Capture the cell that displays the provided text and extract its (x, y) central coordinate. 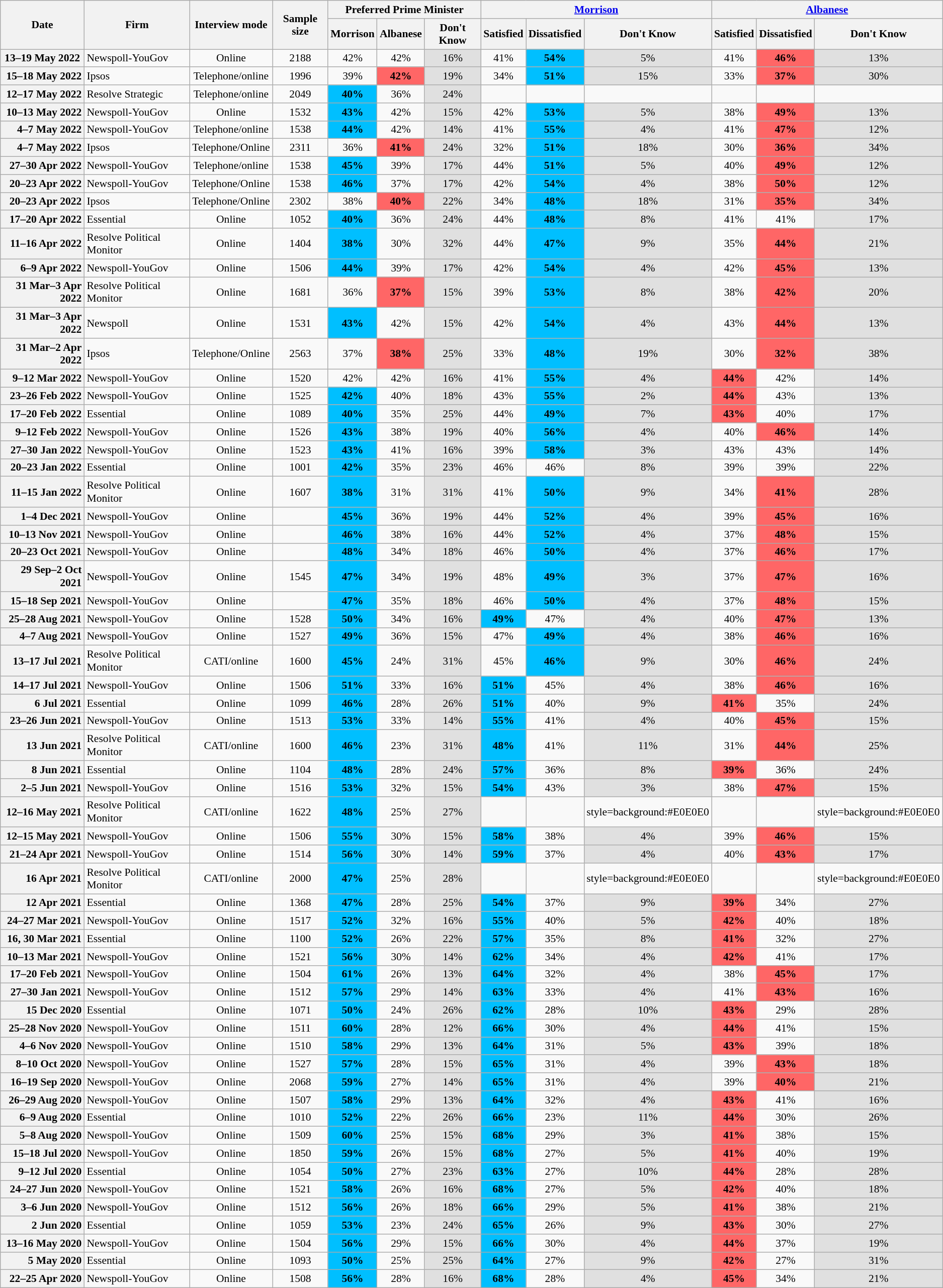
1681 (301, 293)
1368 (301, 903)
9–12 Jul 2020 (42, 1171)
21–24 Apr 2021 (42, 854)
1099 (301, 703)
1510 (301, 1046)
10–13 May 2022 (42, 112)
10–13 Nov 2021 (42, 534)
2302 (301, 202)
1001 (301, 468)
20–23 Oct 2021 (42, 552)
Preferred Prime Minister (404, 10)
1054 (301, 1171)
1514 (301, 854)
1545 (301, 576)
20% (879, 293)
2563 (301, 354)
1509 (301, 1136)
15–18 May 2022 (42, 76)
8 Jun 2021 (42, 770)
4–6 Nov 2020 (42, 1046)
1–4 Dec 2021 (42, 516)
1071 (301, 1010)
Resolve Strategic (137, 94)
1508 (301, 1279)
16–19 Sep 2020 (42, 1082)
13–16 May 2020 (42, 1243)
1010 (301, 1118)
13–19 May 2022 (42, 58)
2188 (301, 58)
1520 (301, 378)
1516 (301, 788)
15–18 Jul 2020 (42, 1154)
10–13 Mar 2021 (42, 957)
27–30 Jan 2021 (42, 992)
9–12 Mar 2022 (42, 378)
2068 (301, 1082)
1996 (301, 76)
1100 (301, 939)
2–5 Jun 2021 (42, 788)
12 Apr 2021 (42, 903)
20–23 Jan 2022 (42, 468)
1622 (301, 811)
1507 (301, 1100)
14–17 Jul 2021 (42, 685)
5–8 Aug 2020 (42, 1136)
17–20 Feb 2022 (42, 414)
1526 (301, 432)
1104 (301, 770)
1511 (301, 1028)
1513 (301, 721)
11–15 Jan 2022 (42, 492)
25–28 Aug 2021 (42, 619)
1404 (301, 243)
24–27 Mar 2021 (42, 921)
12–17 May 2022 (42, 94)
31 Mar–2 Apr 2022 (42, 354)
Firm (137, 25)
3–6 Jun 2020 (42, 1208)
16 Apr 2021 (42, 879)
Newspoll (137, 323)
6 Jul 2021 (42, 703)
Sample size (301, 25)
26–29 Aug 2020 (42, 1100)
61% (353, 974)
1532 (301, 112)
1052 (301, 220)
25–28 Nov 2020 (42, 1028)
17–20 Apr 2022 (42, 220)
27–30 Apr 2022 (42, 166)
16, 30 Mar 2021 (42, 939)
9–12 Feb 2022 (42, 432)
13–17 Jul 2021 (42, 661)
5 May 2020 (42, 1261)
2311 (301, 148)
4–7 Aug 2021 (42, 636)
15 Dec 2020 (42, 1010)
1059 (301, 1225)
1525 (301, 396)
29 Sep–2 Oct 2021 (42, 576)
1517 (301, 921)
6–9 Apr 2022 (42, 268)
2% (648, 396)
7% (648, 414)
27–30 Jan 2022 (42, 450)
1089 (301, 414)
23–26 Feb 2022 (42, 396)
11–16 Apr 2022 (42, 243)
24–27 Jun 2020 (42, 1189)
12–15 May 2021 (42, 837)
23–26 Jun 2021 (42, 721)
2049 (301, 94)
17–20 Feb 2021 (42, 974)
2 Jun 2020 (42, 1225)
Date (42, 25)
1523 (301, 450)
6–9 Aug 2020 (42, 1118)
8–10 Oct 2020 (42, 1064)
1850 (301, 1154)
13 Jun 2021 (42, 745)
1528 (301, 619)
1093 (301, 1261)
2000 (301, 879)
1531 (301, 323)
15–18 Sep 2021 (42, 601)
Interview mode (231, 25)
1607 (301, 492)
12–16 May 2021 (42, 811)
22–25 Apr 2020 (42, 1279)
